Output the [x, y] coordinate of the center of the cell containing the given text.  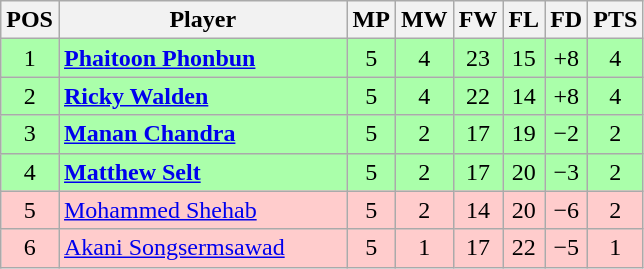
19 [524, 134]
MW [424, 20]
3 [30, 134]
−3 [566, 172]
FL [524, 20]
FD [566, 20]
23 [478, 58]
MP [371, 20]
FW [478, 20]
−6 [566, 210]
PTS [616, 20]
6 [30, 248]
Ricky Walden [202, 96]
POS [30, 20]
−5 [566, 248]
Matthew Selt [202, 172]
Akani Songsermsawad [202, 248]
−2 [566, 134]
Phaitoon Phonbun [202, 58]
Player [202, 20]
Mohammed Shehab [202, 210]
15 [524, 58]
Manan Chandra [202, 134]
